From the cell containing the given text, extract its center point as (X, Y) coordinate. 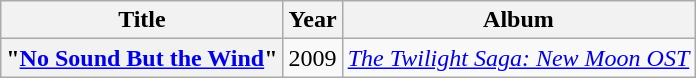
The Twilight Saga: New Moon OST (518, 58)
"No Sound But the Wind" (142, 58)
2009 (312, 58)
Title (142, 20)
Year (312, 20)
Album (518, 20)
